Pinpoint the cell where the given text exists, returning its (x, y) midpoint coordinate. 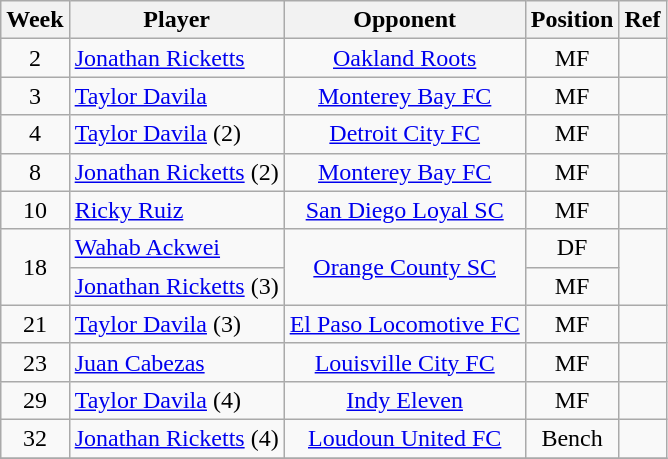
Bench (572, 438)
Juan Cabezas (176, 362)
Oakland Roots (404, 58)
Position (572, 20)
2 (35, 58)
4 (35, 134)
Taylor Davila (3) (176, 324)
Taylor Davila (176, 96)
Jonathan Ricketts (3) (176, 286)
Wahab Ackwei (176, 248)
Ref (642, 20)
Loudoun United FC (404, 438)
Player (176, 20)
San Diego Loyal SC (404, 210)
Indy Eleven (404, 400)
3 (35, 96)
32 (35, 438)
Detroit City FC (404, 134)
21 (35, 324)
Week (35, 20)
Orange County SC (404, 267)
8 (35, 172)
10 (35, 210)
Taylor Davila (4) (176, 400)
Jonathan Ricketts (4) (176, 438)
Opponent (404, 20)
DF (572, 248)
23 (35, 362)
Ricky Ruiz (176, 210)
Louisville City FC (404, 362)
29 (35, 400)
18 (35, 267)
El Paso Locomotive FC (404, 324)
Jonathan Ricketts (2) (176, 172)
Taylor Davila (2) (176, 134)
Jonathan Ricketts (176, 58)
